Output the (x, y) coordinate of the center of the cell containing the given text.  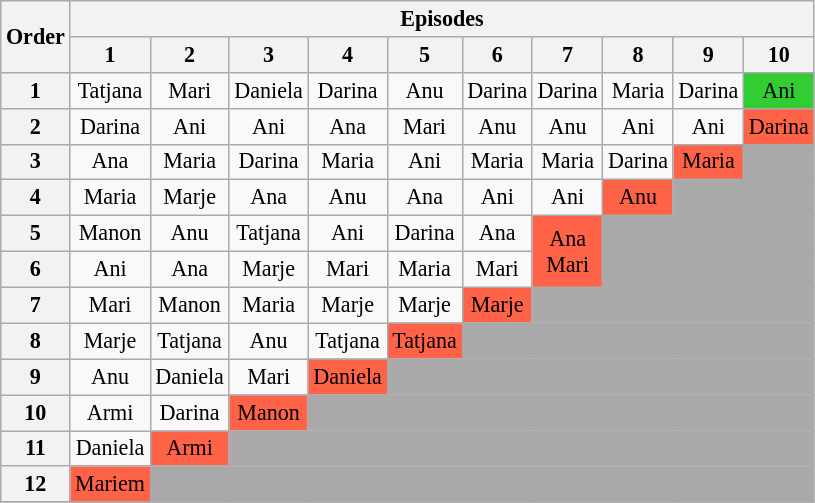
AnaMari (567, 251)
12 (36, 484)
Episodes (442, 18)
Order (36, 36)
11 (36, 448)
Mariem (110, 484)
